Find where the given text appears and provide that cell's center as [x, y] coordinate. 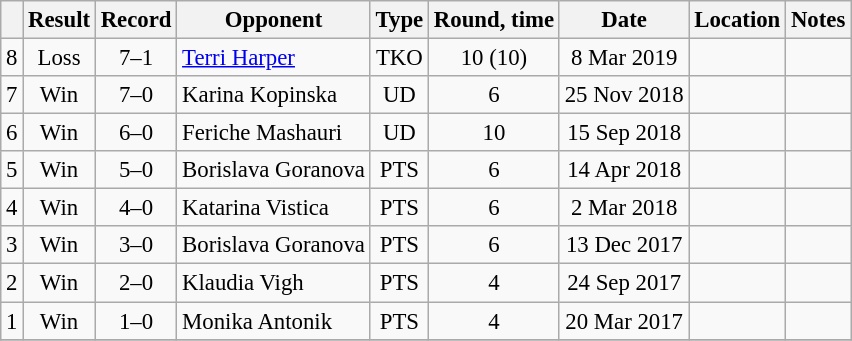
7 [12, 95]
8 Mar 2019 [624, 58]
Feriche Mashauri [274, 133]
1 [12, 321]
13 Dec 2017 [624, 245]
Karina Kopinska [274, 95]
10 [494, 133]
25 Nov 2018 [624, 95]
Type [399, 20]
Terri Harper [274, 58]
24 Sep 2017 [624, 283]
Monika Antonik [274, 321]
7–1 [136, 58]
4–0 [136, 208]
6–0 [136, 133]
Notes [818, 20]
2 [12, 283]
5 [12, 170]
3 [12, 245]
Record [136, 20]
8 [12, 58]
Katarina Vistica [274, 208]
20 Mar 2017 [624, 321]
Round, time [494, 20]
TKO [399, 58]
5–0 [136, 170]
Loss [60, 58]
2–0 [136, 283]
10 (10) [494, 58]
2 Mar 2018 [624, 208]
14 Apr 2018 [624, 170]
Location [738, 20]
Date [624, 20]
Result [60, 20]
3–0 [136, 245]
Opponent [274, 20]
Klaudia Vigh [274, 283]
1–0 [136, 321]
15 Sep 2018 [624, 133]
7–0 [136, 95]
